Identify which cell holds the provided text, then report its [X, Y] central coordinate. 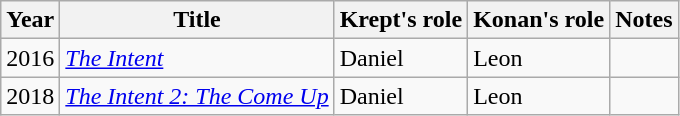
The Intent 2: The Come Up [197, 96]
2016 [30, 58]
Title [197, 20]
The Intent [197, 58]
Krept's role [401, 20]
Konan's role [539, 20]
2018 [30, 96]
Notes [644, 20]
Year [30, 20]
